Provide the (x, y) coordinate of the cell's center where the given text is located.  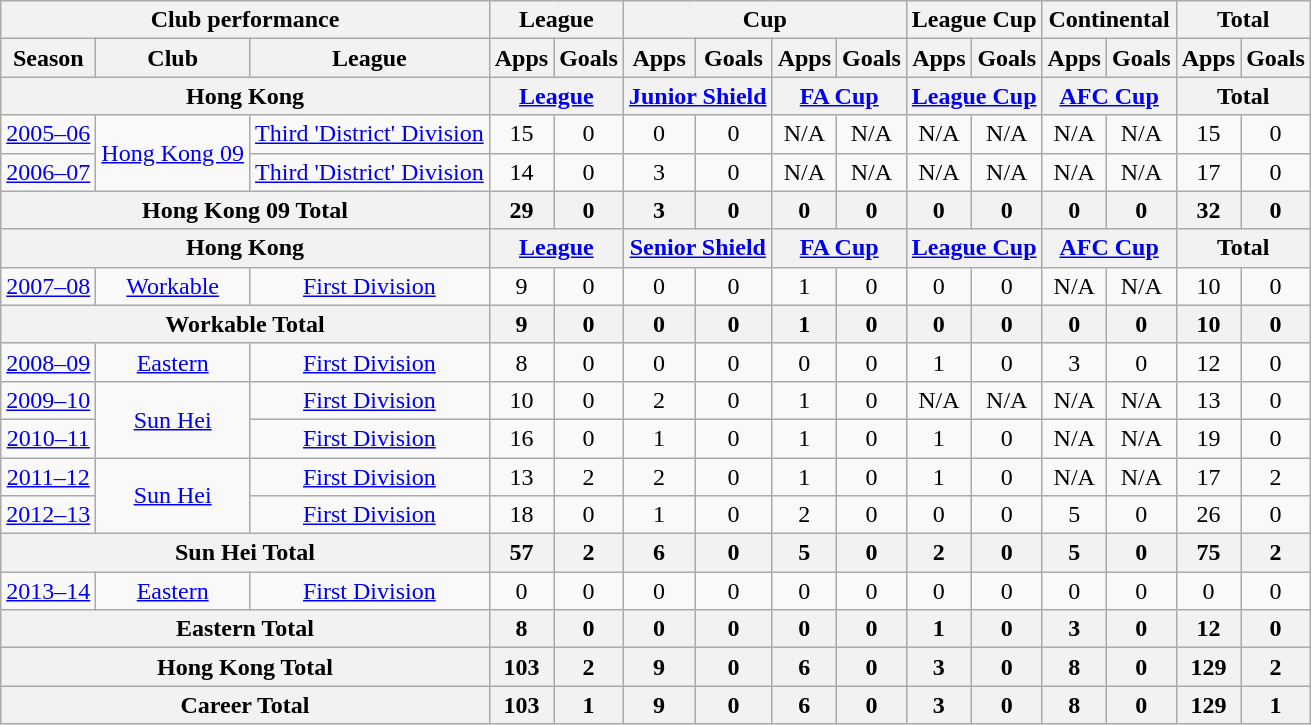
Sun Hei Total (245, 553)
16 (521, 438)
57 (521, 553)
Club performance (245, 20)
2009–10 (48, 400)
Junior Shield (698, 96)
32 (1208, 210)
2005–06 (48, 134)
Hong Kong 09 Total (245, 210)
Workable Total (245, 324)
2012–13 (48, 515)
26 (1208, 515)
19 (1208, 438)
Hong Kong Total (245, 667)
2011–12 (48, 477)
2013–14 (48, 591)
Workable (173, 286)
Career Total (245, 705)
2007–08 (48, 286)
14 (521, 172)
2008–09 (48, 362)
18 (521, 515)
2010–11 (48, 438)
2006–07 (48, 172)
Eastern Total (245, 629)
Cup (764, 20)
Continental (1109, 20)
75 (1208, 553)
29 (521, 210)
Season (48, 58)
Hong Kong 09 (173, 153)
Senior Shield (698, 248)
Club (173, 58)
